For the text-containing cell, return its midpoint in [X, Y] coordinate format. 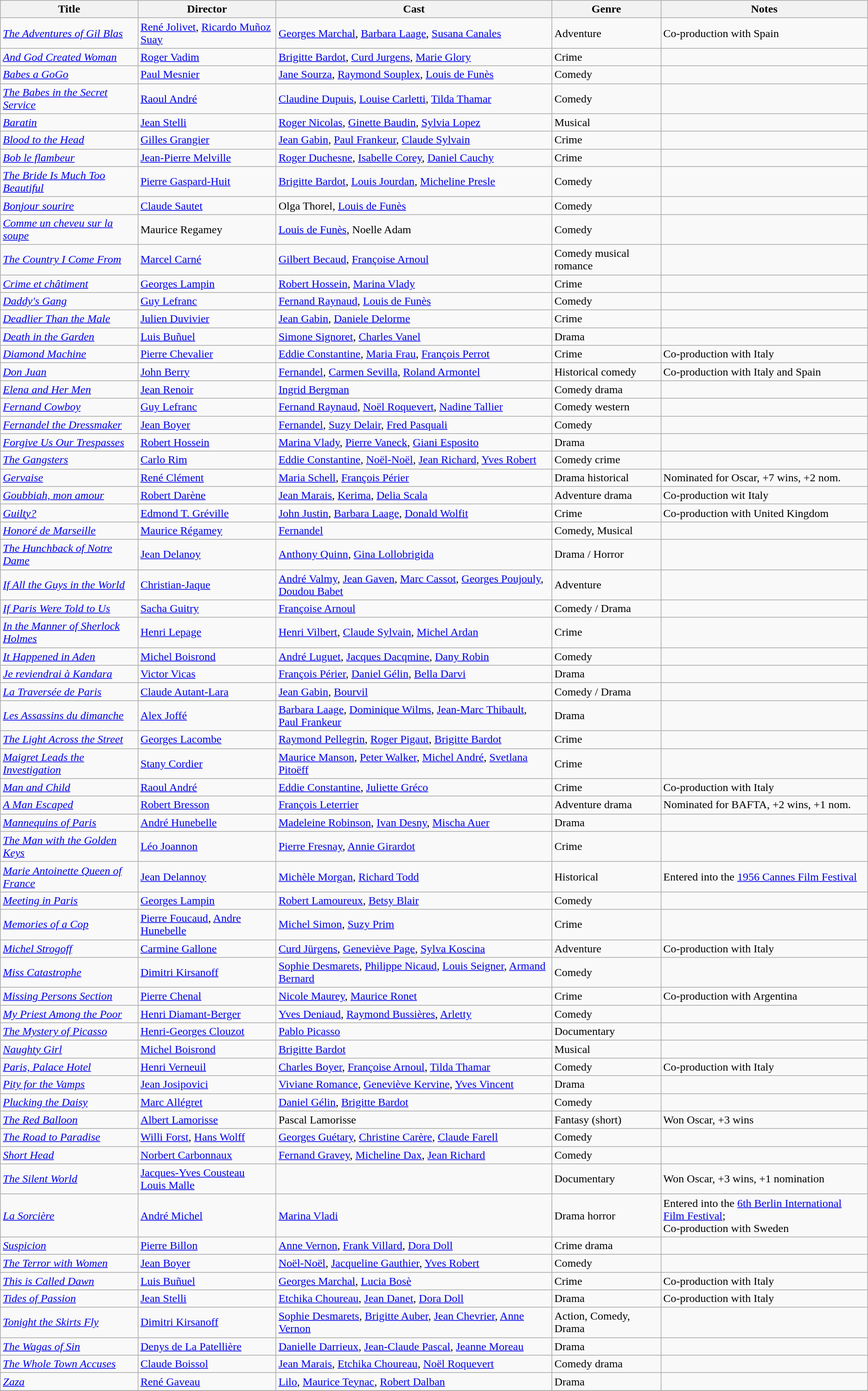
Robert Lamoureux, Betsy Blair [414, 900]
Michèle Morgan, Richard Todd [414, 876]
Gilles Grangier [207, 140]
If Paris Were Told to Us [70, 609]
Claudine Dupuis, Louise Carletti, Tilda Thamar [414, 98]
Jane Sourza, Raymond Souplex, Louis de Funès [414, 75]
Pity for the Vamps [70, 1085]
Robert Hossein [207, 442]
Michel Simon, Suzy Prim [414, 925]
Pascal Lamorisse [414, 1120]
Fernandel, Suzy Delair, Fred Pasquali [414, 425]
Miss Catastrophe [70, 973]
Deadlier Than the Male [70, 319]
Robert Darène [207, 495]
The Gangsters [70, 460]
The Bride Is Much Too Beautiful [70, 182]
Pierre Fresnay, Annie Girardot [414, 847]
Fernandel [414, 530]
René Gaveau [207, 1382]
If All the Guys in the World [70, 584]
Jean Gabin, Bourvil [414, 692]
François Périer, Daniel Gélin, Bella Darvi [414, 674]
Georges Guétary, Christine Carère, Claude Farell [414, 1137]
André Luguet, Jacques Dacqmine, Dany Robin [414, 657]
Comedy crime [606, 460]
Françoise Arnoul [414, 609]
Eddie Constantine, Maria Frau, François Perrot [414, 354]
The Red Balloon [70, 1120]
Maurice Manson, Peter Walker, Michel André, Svetlana Pitoëff [414, 763]
Lilo, Maurice Teynac, Robert Dalban [414, 1382]
René Clément [207, 478]
John Justin, Barbara Laage, Donald Wolfit [414, 513]
Bob le flambeur [70, 158]
André Michel [207, 1215]
Memories of a Cop [70, 925]
Sophie Desmarets, Philippe Nicaud, Louis Seigner, Armand Bernard [414, 973]
It Happened in Aden [70, 657]
Madeleine Robinson, Ivan Desny, Mischa Auer [414, 823]
Louis de Funès, Noelle Adam [414, 229]
Co-production with United Kingdom [764, 513]
Georges Marchal, Lucia Bosè [414, 1281]
Crime et châtiment [70, 283]
The Light Across the Street [70, 740]
Marc Allégret [207, 1102]
Carlo Rim [207, 460]
Claude Autant-Lara [207, 692]
Daddy's Gang [70, 301]
Plucking the Daisy [70, 1102]
Eddie Constantine, Noël-Noël, Jean Richard, Yves Robert [414, 460]
Comme un cheveu sur la soupe [70, 229]
Danielle Darrieux, Jean-Claude Pascal, Jeanne Moreau [414, 1346]
Honoré de Marseille [70, 530]
Christian-Jaque [207, 584]
Henri Lepage [207, 632]
Curd Jürgens, Geneviève Page, Sylva Koscina [414, 948]
Won Oscar, +3 wins, +1 nomination [764, 1179]
Simone Signoret, Charles Vanel [414, 337]
Comedy musical romance [606, 260]
Jean Gabin, Daniele Delorme [414, 319]
Anne Vernon, Frank Villard, Dora Doll [414, 1245]
Pierre Gaspard-Huit [207, 182]
Naughty Girl [70, 1049]
Jean Gabin, Paul Frankeur, Claude Sylvain [414, 140]
Barbara Laage, Dominique Wilms, Jean-Marc Thibault, Paul Frankeur [414, 716]
Edmond T. Gréville [207, 513]
Daniel Gélin, Brigitte Bardot [414, 1102]
My Priest Among the Poor [70, 1014]
The Man with the Golden Keys [70, 847]
Suspicion [70, 1245]
Roger Duchesne, Isabelle Corey, Daniel Cauchy [414, 158]
Etchika Choureau, Jean Danet, Dora Doll [414, 1299]
Short Head [70, 1155]
The Mystery of Picasso [70, 1032]
Babes a GoGo [70, 75]
Jean Marais, Etchika Choureau, Noël Roquevert [414, 1364]
The Silent World [70, 1179]
Pierre Chevalier [207, 354]
Maurice Régamey [207, 530]
Olga Thorel, Louis de Funès [414, 205]
Drama historical [606, 478]
Nominated for Oscar, +7 wins, +2 nom. [764, 478]
Je reviendrai à Kandara [70, 674]
Robert Bresson [207, 805]
Sacha Guitry [207, 609]
Charles Boyer, Françoise Arnoul, Tilda Thamar [414, 1067]
The Whole Town Accuses [70, 1364]
Stany Cordier [207, 763]
Baratin [70, 122]
Genre [606, 9]
Yves Deniaud, Raymond Bussières, Arletty [414, 1014]
Fernand Gravey, Micheline Dax, Jean Richard [414, 1155]
Fernandel the Dressmaker [70, 425]
Pablo Picasso [414, 1032]
The Country I Come From [70, 260]
Noël-Noël, Jacqueline Gauthier, Yves Robert [414, 1263]
Marcel Carné [207, 260]
Viviane Romance, Geneviève Kervine, Yves Vincent [414, 1085]
Anthony Quinn, Gina Lollobrigida [414, 555]
Co-production with Spain [764, 33]
La Sorcière [70, 1215]
Cast [414, 9]
Goubbiah, mon amour [70, 495]
The Terror with Women [70, 1263]
François Leterrier [414, 805]
And God Created Woman [70, 57]
Jacques-Yves CousteauLouis Malle [207, 1179]
Notes [764, 9]
Fernand Raynaud, Noël Roquevert, Nadine Tallier [414, 407]
Claude Boissol [207, 1364]
André Valmy, Jean Gaven, Marc Cassot, Georges Poujouly, Doudou Babet [414, 584]
Georges Marchal, Barbara Laage, Susana Canales [414, 33]
Blood to the Head [70, 140]
Gilbert Becaud, Françoise Arnoul [414, 260]
Georges Lacombe [207, 740]
Henri-Georges Clouzot [207, 1032]
Maigret Leads the Investigation [70, 763]
Jean Delannoy [207, 876]
Fernand Cowboy [70, 407]
Historical comedy [606, 372]
Director [207, 9]
Co-production with Argentina [764, 996]
Meeting in Paris [70, 900]
Diamond Machine [70, 354]
Eddie Constantine, Juliette Gréco [414, 787]
Jean Josipovici [207, 1085]
Title [70, 9]
Gervaise [70, 478]
In the Manner of Sherlock Holmes [70, 632]
Les Assassins du dimanche [70, 716]
André Hunebelle [207, 823]
Henri Diamant-Berger [207, 1014]
Léo Joannon [207, 847]
John Berry [207, 372]
Bonjour sourire [70, 205]
The Road to Paradise [70, 1137]
Elena and Her Men [70, 389]
Carmine Gallone [207, 948]
Nicole Maurey, Maurice Ronet [414, 996]
Entered into the 6th Berlin International Film Festival;Co-production with Sweden [764, 1215]
Drama / Horror [606, 555]
A Man Escaped [70, 805]
Crime drama [606, 1245]
Fernandel, Carmen Sevilla, Roland Armontel [414, 372]
Fernand Raynaud, Louis de Funès [414, 301]
Jean-Pierre Melville [207, 158]
Willi Forst, Hans Wolff [207, 1137]
Missing Persons Section [70, 996]
Robert Hossein, Marina Vlady [414, 283]
Tonight the Skirts Fly [70, 1322]
Norbert Carbonnaux [207, 1155]
Forgive Us Our Trespasses [70, 442]
Sophie Desmarets, Brigitte Auber, Jean Chevrier, Anne Vernon [414, 1322]
Death in the Garden [70, 337]
Guilty? [70, 513]
Comedy western [606, 407]
Co-production wit Italy [764, 495]
Mannequins of Paris [70, 823]
This is Called Dawn [70, 1281]
Pierre Chenal [207, 996]
Maurice Regamey [207, 229]
The Babes in the Secret Service [70, 98]
Fantasy (short) [606, 1120]
Drama horror [606, 1215]
Henri Vilbert, Claude Sylvain, Michel Ardan [414, 632]
Roger Nicolas, Ginette Baudin, Sylvia Lopez [414, 122]
La Traversée de Paris [70, 692]
Jean Renoir [207, 389]
Won Oscar, +3 wins [764, 1120]
Pierre Billon [207, 1245]
Maria Schell, François Périer [414, 478]
Julien Duvivier [207, 319]
Jean Delanoy [207, 555]
Comedy, Musical [606, 530]
Nominated for BAFTA, +2 wins, +1 nom. [764, 805]
Albert Lamorisse [207, 1120]
Henri Verneuil [207, 1067]
Pierre Foucaud, Andre Hunebelle [207, 925]
Brigitte Bardot, Louis Jourdan, Micheline Presle [414, 182]
Jean Marais, Kerima, Delia Scala [414, 495]
Claude Sautet [207, 205]
Marie Antoinette Queen of France [70, 876]
Man and Child [70, 787]
The Wagas of Sin [70, 1346]
Paris, Palace Hotel [70, 1067]
The Hunchback of Notre Dame [70, 555]
Zaza [70, 1382]
Alex Joffé [207, 716]
Raymond Pellegrin, Roger Pigaut, Brigitte Bardot [414, 740]
Historical [606, 876]
Marina Vladi [414, 1215]
Co-production with Italy and Spain [764, 372]
Ingrid Bergman [414, 389]
Brigitte Bardot [414, 1049]
Roger Vadim [207, 57]
René Jolivet, Ricardo Muñoz Suay [207, 33]
Denys de La Patellière [207, 1346]
Tides of Passion [70, 1299]
Marina Vlady, Pierre Vaneck, Giani Esposito [414, 442]
Victor Vicas [207, 674]
Don Juan [70, 372]
Brigitte Bardot, Curd Jurgens, Marie Glory [414, 57]
The Adventures of Gil Blas [70, 33]
Michel Strogoff [70, 948]
Paul Mesnier [207, 75]
Action, Comedy, Drama [606, 1322]
Entered into the 1956 Cannes Film Festival [764, 876]
